Capture the cell that displays the provided text and extract its [X, Y] central coordinate. 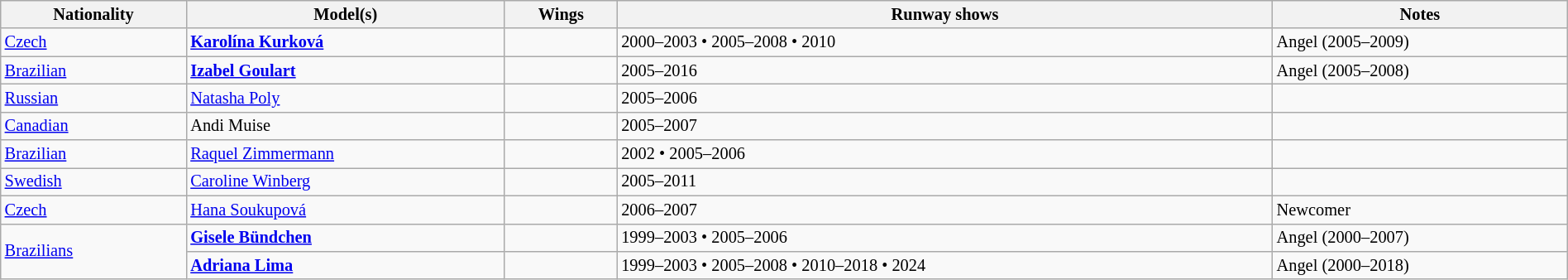
Newcomer [1421, 210]
Caroline Winberg [346, 181]
2005–2006 [944, 98]
Angel (2005–2009) [1421, 42]
2005–2011 [944, 181]
Notes [1421, 14]
Angel (2005–2008) [1421, 70]
2002 • 2005–2006 [944, 154]
Nationality [94, 14]
Gisele Bündchen [346, 238]
Wings [561, 14]
2000–2003 • 2005–2008 • 2010 [944, 42]
1999–2003 • 2005–2006 [944, 238]
1999–2003 • 2005–2008 • 2010–2018 • 2024 [944, 265]
Natasha Poly [346, 98]
Izabel Goulart [346, 70]
2005–2007 [944, 126]
Model(s) [346, 14]
Hana Soukupová [346, 210]
Raquel Zimmermann [346, 154]
Andi Muise [346, 126]
2005–2016 [944, 70]
2006–2007 [944, 210]
Karolína Kurková [346, 42]
Adriana Lima [346, 265]
Swedish [94, 181]
Angel (2000–2018) [1421, 265]
Brazilians [94, 252]
Canadian [94, 126]
Runway shows [944, 14]
Angel (2000–2007) [1421, 238]
Russian [94, 98]
